Return the (x, y) coordinate for the center point of the cell that contains the specified text.  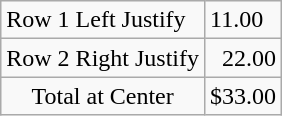
11.00 (244, 20)
22.00 (244, 58)
Row 2 Right Justify (103, 58)
Row 1 Left Justify (103, 20)
Total at Center (103, 96)
$33.00 (244, 96)
